Output the [x, y] coordinate of the center of the cell containing the given text.  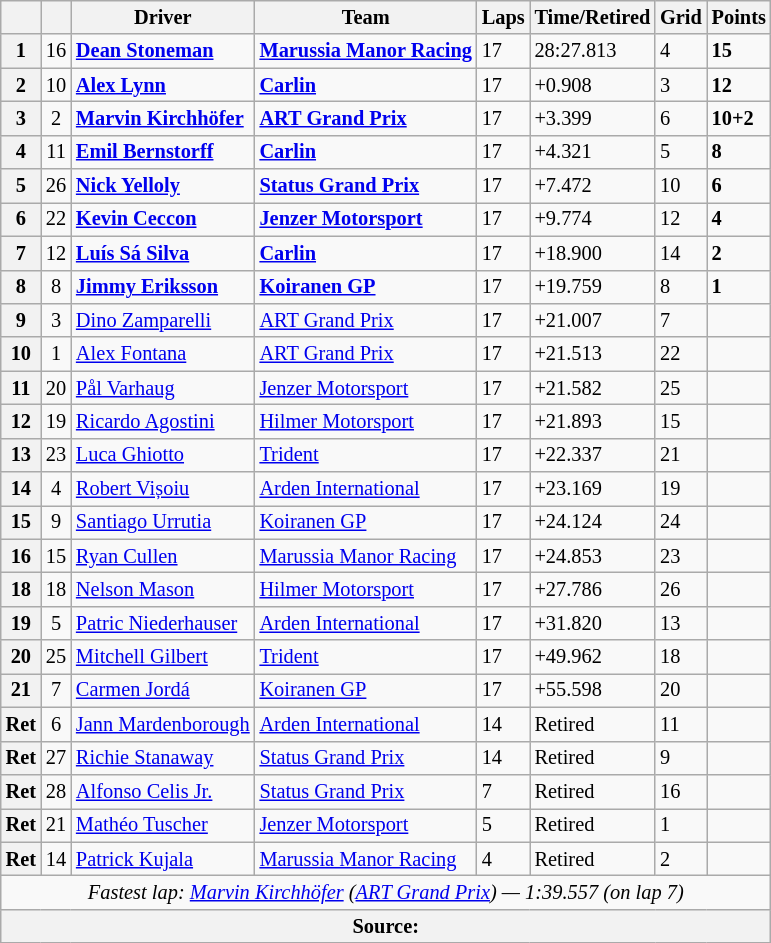
Nelson Mason [163, 589]
+24.853 [593, 556]
+55.598 [593, 690]
Team [366, 17]
Mitchell Gilbert [163, 657]
Laps [504, 17]
+49.962 [593, 657]
Ricardo Agostini [163, 421]
Richie Stanaway [163, 758]
+21.893 [593, 421]
Grid [681, 17]
+31.820 [593, 623]
27 [56, 758]
24 [681, 522]
Marvin Kirchhöfer [163, 118]
+18.900 [593, 253]
Points [739, 17]
Time/Retired [593, 17]
Dino Zamparelli [163, 320]
+9.774 [593, 219]
Patrick Kujala [163, 859]
Patric Niederhauser [163, 623]
+0.908 [593, 85]
+22.337 [593, 455]
Mathéo Tuscher [163, 825]
Pål Varhaug [163, 388]
+24.124 [593, 522]
+21.582 [593, 388]
+27.786 [593, 589]
Driver [163, 17]
+4.321 [593, 152]
+21.007 [593, 320]
Fastest lap: Marvin Kirchhöfer (ART Grand Prix) — 1:39.557 (on lap 7) [386, 892]
Luís Sá Silva [163, 253]
+21.513 [593, 354]
Jimmy Eriksson [163, 287]
+19.759 [593, 287]
Alex Fontana [163, 354]
Santiago Urrutia [163, 522]
28 [56, 791]
Dean Stoneman [163, 51]
Robert Vișoiu [163, 489]
Nick Yelloly [163, 186]
Kevin Ceccon [163, 219]
28:27.813 [593, 51]
+7.472 [593, 186]
Jann Mardenborough [163, 724]
Carmen Jordá [163, 690]
10+2 [739, 118]
Source: [386, 926]
Ryan Cullen [163, 556]
Alex Lynn [163, 85]
+3.399 [593, 118]
+23.169 [593, 489]
Emil Bernstorff [163, 152]
Alfonso Celis Jr. [163, 791]
Luca Ghiotto [163, 455]
